Capture the cell that displays the provided text and extract its (x, y) central coordinate. 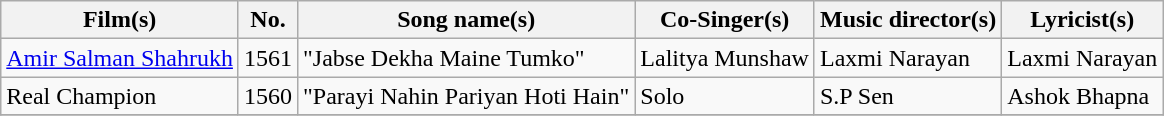
Amir Salman Shahrukh (120, 58)
Lyricist(s) (1082, 20)
No. (268, 20)
S.P Sen (908, 96)
Solo (725, 96)
Music director(s) (908, 20)
Ashok Bhapna (1082, 96)
"Parayi Nahin Pariyan Hoti Hain" (466, 96)
"Jabse Dekha Maine Tumko" (466, 58)
Song name(s) (466, 20)
1560 (268, 96)
1561 (268, 58)
Real Champion (120, 96)
Film(s) (120, 20)
Lalitya Munshaw (725, 58)
Co-Singer(s) (725, 20)
